For the text-containing cell, return its midpoint in [X, Y] coordinate format. 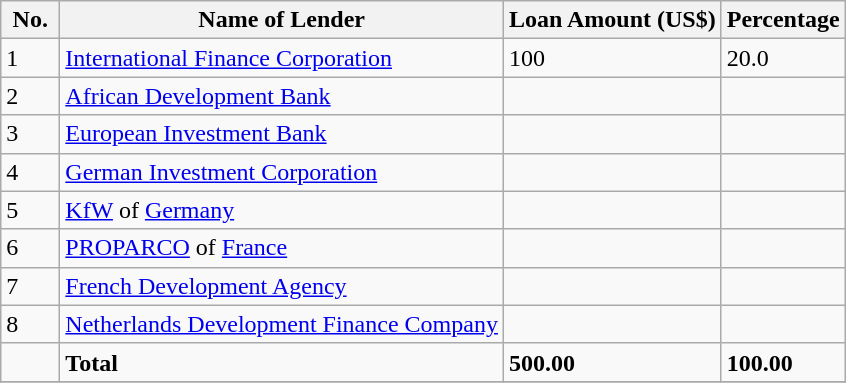
8 [30, 324]
4 [30, 172]
German Investment Corporation [282, 172]
Name of Lender [282, 20]
Percentage [783, 20]
1 [30, 58]
Total [282, 362]
Netherlands Development Finance Company [282, 324]
7 [30, 286]
French Development Agency [282, 286]
KfW of Germany [282, 210]
African Development Bank [282, 96]
European Investment Bank [282, 134]
Loan Amount (US$) [612, 20]
20.0 [783, 58]
5 [30, 210]
100 [612, 58]
6 [30, 248]
No. [30, 20]
3 [30, 134]
International Finance Corporation [282, 58]
2 [30, 96]
500.00 [612, 362]
100.00 [783, 362]
PROPARCO of France [282, 248]
